Find where the given text appears and provide that cell's center as (X, Y) coordinate. 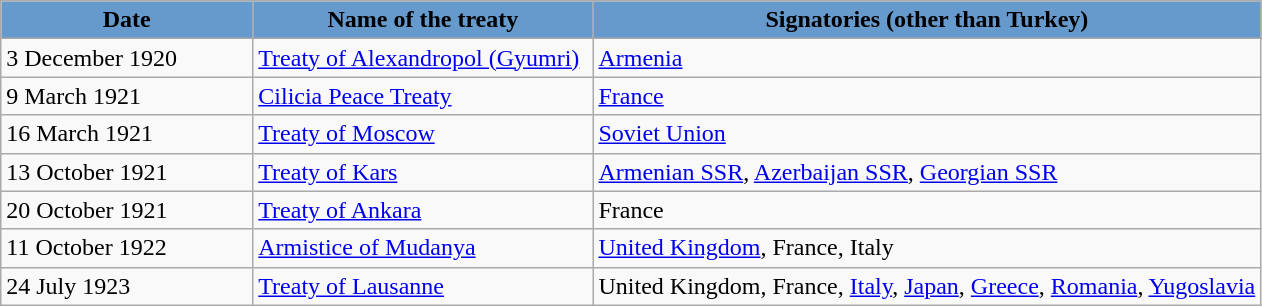
11 October 1922 (127, 248)
24 July 1923 (127, 286)
United Kingdom, France, Italy, Japan, Greece, Romania, Yugoslavia (927, 286)
Date (127, 20)
Signatories (other than Turkey) (927, 20)
Treaty of Kars (423, 172)
Treaty of Lausanne (423, 286)
Armenia (927, 58)
Soviet Union (927, 134)
Armenian SSR, Azerbaijan SSR, Georgian SSR (927, 172)
Cilicia Peace Treaty (423, 96)
Armistice of Mudanya (423, 248)
16 March 1921 (127, 134)
Treaty of Ankara (423, 210)
3 December 1920 (127, 58)
Treaty of Moscow (423, 134)
20 October 1921 (127, 210)
9 March 1921 (127, 96)
Name of the treaty (423, 20)
United Kingdom, France, Italy (927, 248)
Treaty of Alexandropol (Gyumri) (423, 58)
13 October 1921 (127, 172)
